Search for the cell housing the specified text and yield its [x, y] center coordinate. 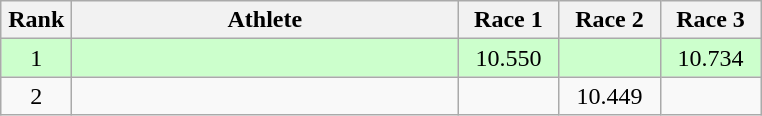
1 [36, 58]
2 [36, 96]
Race 3 [710, 20]
Race 1 [508, 20]
Race 2 [610, 20]
10.734 [710, 58]
Athlete [265, 20]
Rank [36, 20]
10.449 [610, 96]
10.550 [508, 58]
